Return the [x, y] coordinate for the center point of the cell that contains the specified text.  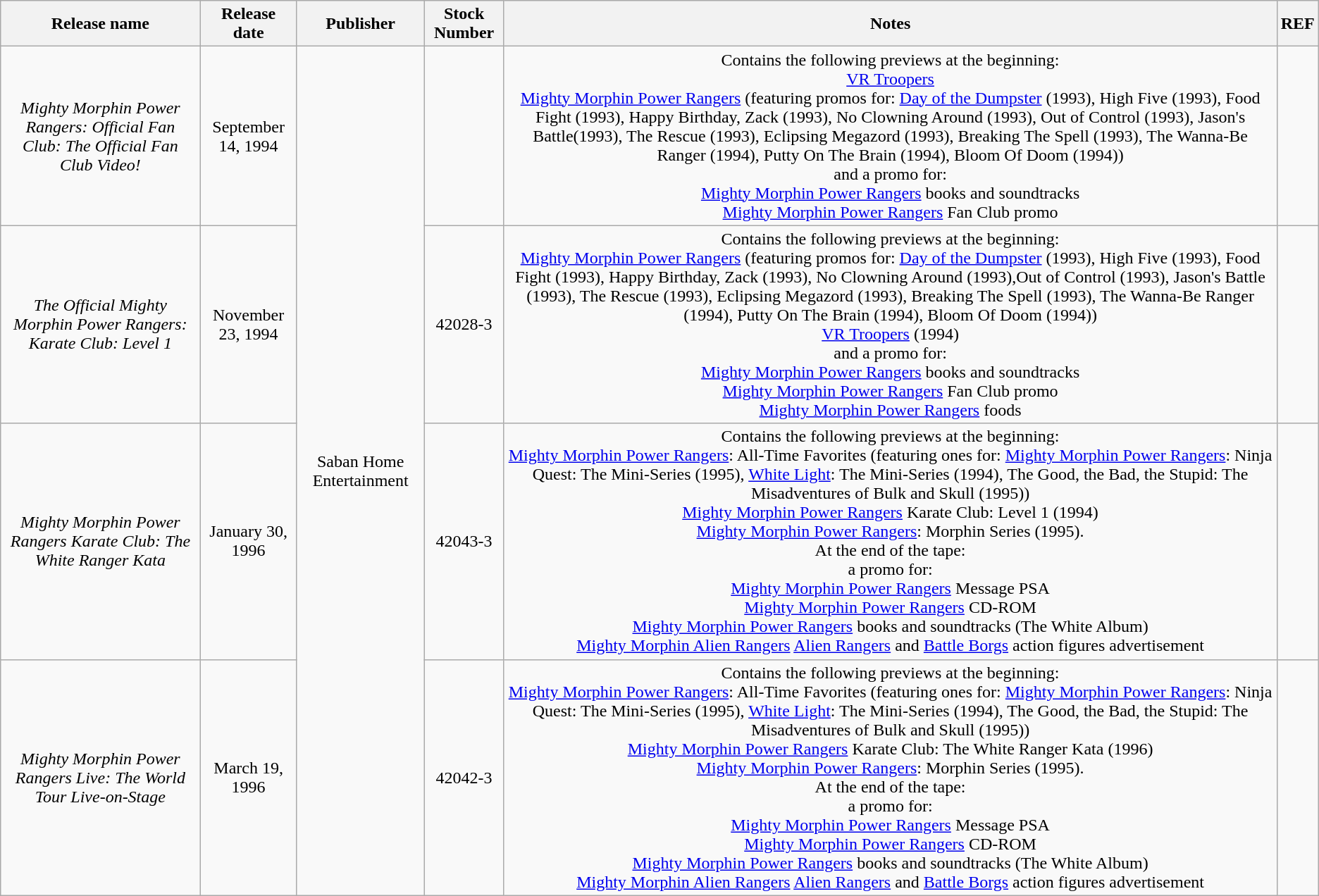
Release name [100, 24]
Mighty Morphin Power Rangers: Official Fan Club: The Official Fan Club Video! [100, 136]
Notes [891, 24]
42028-3 [464, 324]
REF [1298, 24]
March 19, 1996 [248, 778]
Publisher [361, 24]
Mighty Morphin Power Rangers Karate Club: The White Ranger Kata [100, 541]
Release date [248, 24]
42042-3 [464, 778]
Mighty Morphin Power Rangers Live: The World Tour Live-on-Stage [100, 778]
The Official Mighty Morphin Power Rangers: Karate Club: Level 1 [100, 324]
42043-3 [464, 541]
January 30, 1996 [248, 541]
September 14, 1994 [248, 136]
Stock Number [464, 24]
Saban Home Entertainment [361, 471]
November 23, 1994 [248, 324]
